Return the [X, Y] coordinate for the center point of the cell that contains the specified text.  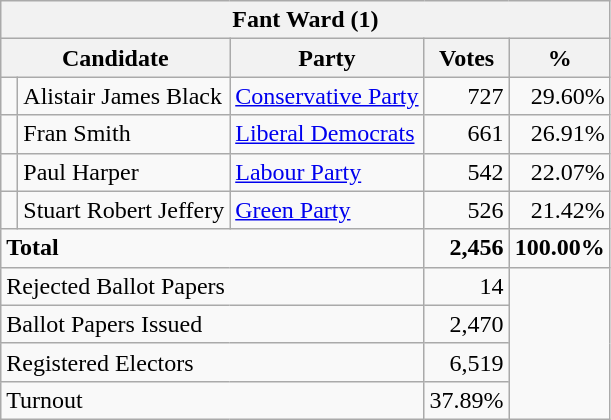
Votes [466, 58]
Party [327, 58]
Fran Smith [124, 134]
% [560, 58]
37.89% [466, 400]
2,470 [466, 324]
Green Party [327, 210]
Fant Ward (1) [306, 20]
542 [466, 172]
Conservative Party [327, 96]
14 [466, 286]
Candidate [116, 58]
Total [212, 248]
29.60% [560, 96]
727 [466, 96]
Ballot Papers Issued [212, 324]
Paul Harper [124, 172]
100.00% [560, 248]
Registered Electors [212, 362]
2,456 [466, 248]
Stuart Robert Jeffery [124, 210]
Labour Party [327, 172]
Alistair James Black [124, 96]
Turnout [212, 400]
26.91% [560, 134]
22.07% [560, 172]
21.42% [560, 210]
526 [466, 210]
Rejected Ballot Papers [212, 286]
661 [466, 134]
6,519 [466, 362]
Liberal Democrats [327, 134]
